Determine the (x, y) coordinate at the center of the cell enclosing the given text.  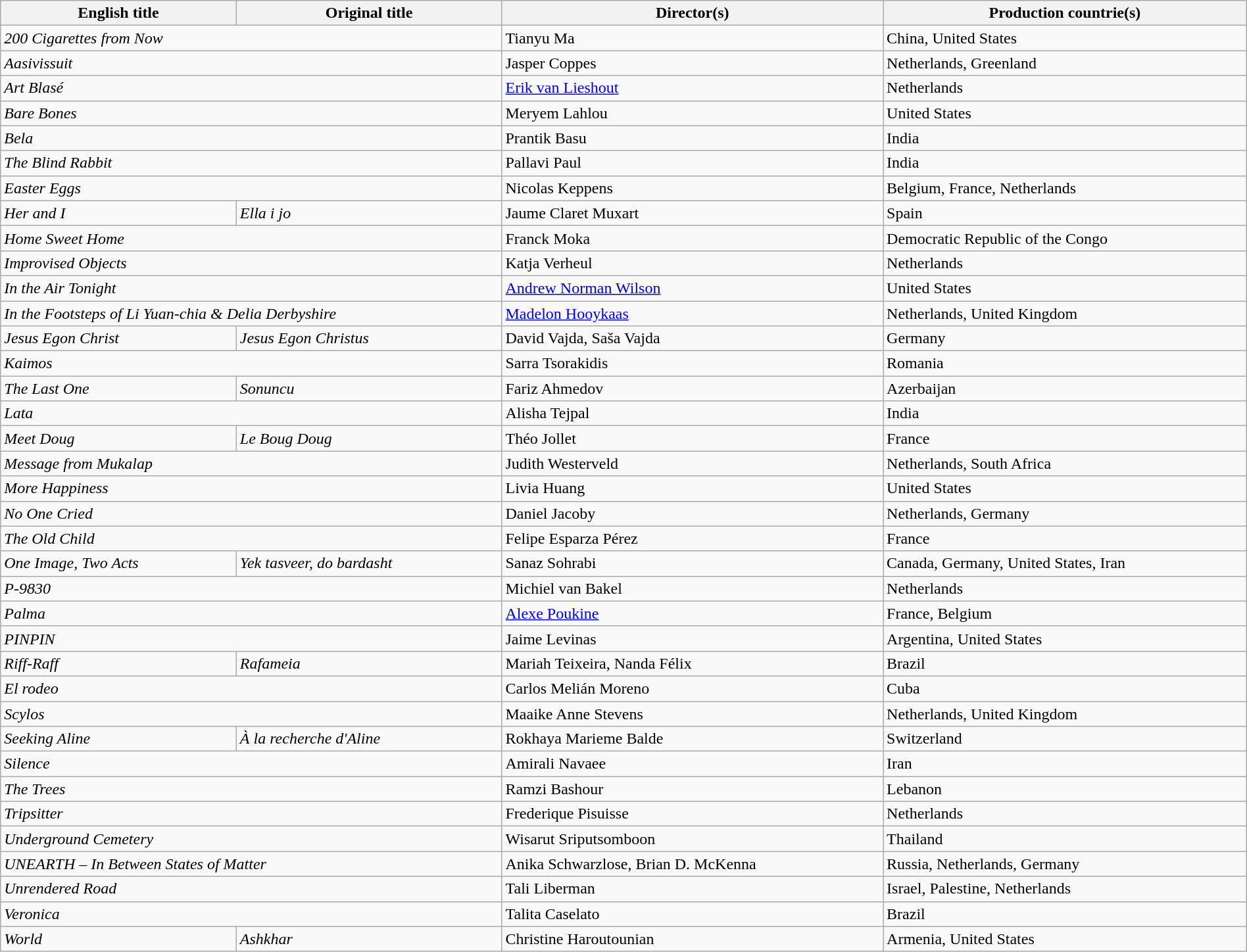
Sonuncu (369, 389)
The Old Child (251, 538)
More Happiness (251, 488)
Bare Bones (251, 113)
Thailand (1065, 839)
Spain (1065, 213)
UNEARTH – In Between States of Matter (251, 864)
P-9830 (251, 588)
Ramzi Bashour (693, 789)
Alisha Tejpal (693, 414)
Livia Huang (693, 488)
The Trees (251, 789)
Franck Moka (693, 238)
Meet Doug (118, 439)
Erik van Lieshout (693, 88)
Underground Cemetery (251, 839)
Switzerland (1065, 739)
Fariz Ahmedov (693, 389)
Meryem Lahlou (693, 113)
Le Boug Doug (369, 439)
Home Sweet Home (251, 238)
Lebanon (1065, 789)
Mariah Teixeira, Nanda Félix (693, 663)
Armenia, United States (1065, 939)
Israel, Palestine, Netherlands (1065, 889)
Democratic Republic of the Congo (1065, 238)
Kaimos (251, 364)
Tripsitter (251, 814)
Russia, Netherlands, Germany (1065, 864)
Iran (1065, 764)
PINPIN (251, 638)
Production countrie(s) (1065, 13)
Romania (1065, 364)
Palma (251, 613)
Judith Westerveld (693, 464)
Théo Jollet (693, 439)
Carlos Melián Moreno (693, 688)
Jesus Egon Christ (118, 339)
Jesus Egon Christus (369, 339)
Anika Schwarzlose, Brian D. McKenna (693, 864)
Cuba (1065, 688)
200 Cigarettes from Now (251, 38)
Frederique Pisuisse (693, 814)
Jasper Coppes (693, 63)
Bela (251, 138)
Nicolas Keppens (693, 188)
Wisarut Sriputsomboon (693, 839)
Netherlands, Germany (1065, 513)
Unrendered Road (251, 889)
Lata (251, 414)
Easter Eggs (251, 188)
Seeking Aline (118, 739)
Felipe Esparza Pérez (693, 538)
Christine Haroutounian (693, 939)
Scylos (251, 713)
Azerbaijan (1065, 389)
Message from Mukalap (251, 464)
Veronica (251, 914)
Ella i jo (369, 213)
Katja Verheul (693, 263)
Belgium, France, Netherlands (1065, 188)
Andrew Norman Wilson (693, 288)
Madelon Hooykaas (693, 314)
Improvised Objects (251, 263)
Netherlands, South Africa (1065, 464)
Talita Caselato (693, 914)
Netherlands, Greenland (1065, 63)
Jaime Levinas (693, 638)
Michiel van Bakel (693, 588)
Sarra Tsorakidis (693, 364)
Alexe Poukine (693, 613)
One Image, Two Acts (118, 563)
The Blind Rabbit (251, 163)
Amirali Navaee (693, 764)
David Vajda, Saša Vajda (693, 339)
Tianyu Ma (693, 38)
Jaume Claret Muxart (693, 213)
Germany (1065, 339)
Canada, Germany, United States, Iran (1065, 563)
No One Cried (251, 513)
In the Air Tonight (251, 288)
Art Blasé (251, 88)
Prantik Basu (693, 138)
Sanaz Sohrabi (693, 563)
Yek tasveer, do bardasht (369, 563)
Daniel Jacoby (693, 513)
Original title (369, 13)
World (118, 939)
Riff-Raff (118, 663)
Silence (251, 764)
France, Belgium (1065, 613)
Tali Liberman (693, 889)
Rafameia (369, 663)
Ashkhar (369, 939)
El rodeo (251, 688)
À la recherche d'Aline (369, 739)
Director(s) (693, 13)
Aasivissuit (251, 63)
The Last One (118, 389)
Argentina, United States (1065, 638)
Maaike Anne Stevens (693, 713)
English title (118, 13)
Her and I (118, 213)
In the Footsteps of Li Yuan-chia & Delia Derbyshire (251, 314)
Pallavi Paul (693, 163)
Rokhaya Marieme Balde (693, 739)
China, United States (1065, 38)
